Capture the cell that displays the provided text and extract its (x, y) central coordinate. 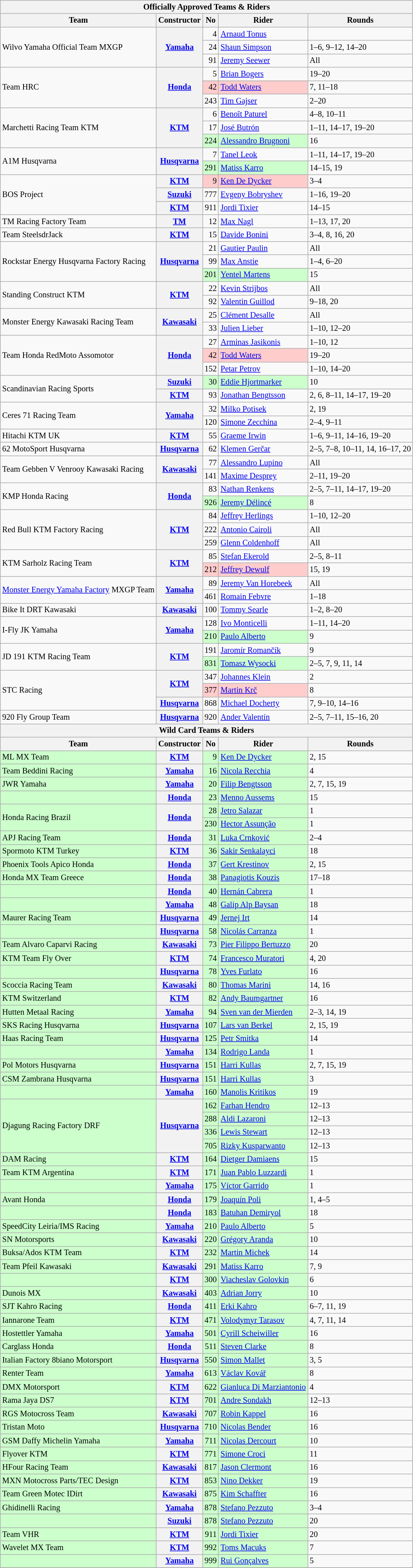
Team Honda RedMoto Assomotor (78, 355)
Ghidinelli Racing (78, 1507)
Grégory Aranda (263, 1240)
4, 20 (360, 958)
Erki Kahro (263, 1306)
Luka Crnković (263, 838)
36 (211, 851)
Ander Valentín (263, 717)
Jaromír Romančík (263, 650)
Yentel Martens (263, 275)
550 (211, 1360)
183 (211, 1213)
622 (211, 1387)
1–13, 17, 20 (360, 221)
232 (211, 1253)
89 (211, 583)
Wilvo Yamaha Official Team MXGP (78, 47)
MXN Motocross Parts/TEC Design (78, 1481)
1–10, 12 (360, 342)
Robin Kappel (263, 1414)
Petr Smitka (263, 1039)
Toms Macuks (263, 1548)
Sakir Senkalayci (263, 851)
Dunois MX (78, 1293)
100 (211, 610)
Cyrill Scheiwiller (263, 1333)
24 (211, 47)
831 (211, 664)
920 (211, 717)
Team Pfeil Kawasaki (78, 1266)
471 (211, 1320)
220 (211, 1240)
Romain Febvre (263, 596)
Gautier Paulin (263, 248)
80 (211, 985)
9–18, 20 (360, 302)
15, 19 (360, 570)
Brian Bogers (263, 74)
707 (211, 1414)
Monster Energy Kawasaki Racing Team (78, 322)
Alessandro Lupino (263, 463)
Team Beddini Racing (78, 771)
Jernej Irt (263, 918)
Aldi Lazaroni (263, 1119)
Rockstar Energy Husqvarna Factory Racing (78, 261)
Wild Card Teams & Riders (207, 730)
Valentin Guillod (263, 302)
SpeedCity Leiria/IMS Racing (78, 1226)
926 (211, 503)
A1M Husqvarna (78, 161)
7, 9–10, 14–16 (360, 703)
55 (211, 435)
82 (211, 998)
Monster Energy Yamaha Factory MXGP Team (78, 590)
38 (211, 878)
40 (211, 891)
12 (211, 221)
58 (211, 931)
Galip Alp Baysan (263, 904)
125 (211, 1039)
DAM Racing (78, 1159)
Shaun Simpson (263, 47)
Sven van der Mierden (263, 1012)
Scandinavian Racing Sports (78, 389)
875 (211, 1494)
2–5, 8–11 (360, 556)
Buksa/Ados KTM Team (78, 1253)
62 MotoSport Husqvarna (78, 449)
817 (211, 1467)
120 (211, 422)
1–10, 14–20 (360, 369)
Max Anstie (263, 262)
Viacheslav Golovkin (263, 1280)
175 (211, 1186)
992 (211, 1548)
2 (360, 677)
Milko Potisek (263, 409)
Davide Bonini (263, 234)
91 (211, 61)
771 (211, 1454)
Volodymyr Tarasov (263, 1320)
Jeremy Van Horebeek (263, 583)
Team KTM Argentina (78, 1172)
JD 191 KTM Racing Team (78, 657)
Yves Furlato (263, 972)
Adrian Jorry (263, 1293)
Farhan Hendro (263, 1105)
Panagiotis Kouzis (263, 878)
2–4 (360, 838)
Benoît Paturel (263, 114)
Eddie Hjortmarker (263, 382)
Rodrigo Landa (263, 1052)
191 (211, 650)
SJT Kahro Racing (78, 1306)
4–8, 10–11 (360, 114)
José Butrón (263, 127)
Tim Gajser (263, 101)
Francesco Muratori (263, 958)
Andy Baumgartner (263, 998)
Honda MX Team Greece (78, 878)
171 (211, 1172)
Jeremy Seewer (263, 61)
853 (211, 1481)
Team Alvaro Caparvi Racing (78, 945)
STC Racing (78, 690)
Glenn Coldenhoff (263, 543)
32 (211, 409)
Phoenix Tools Apico Honda (78, 864)
Evgeny Bobryshev (263, 195)
3 (360, 1079)
Martin Krč (263, 690)
94 (211, 1012)
Team Gebben V Venrooy Kawasaki Racing (78, 469)
Tanel Leok (263, 154)
613 (211, 1373)
3–4, 8, 16, 20 (360, 234)
Hostettler Yamaha (78, 1333)
1–6, 9–11, 14–16, 19–20 (360, 435)
128 (211, 623)
4, 7, 11, 14 (360, 1320)
27 (211, 342)
1–16, 19–20 (360, 195)
2–20 (360, 101)
Team VHR (78, 1534)
BOS Project (78, 194)
259 (211, 543)
Klemen Gerčar (263, 449)
73 (211, 945)
17–18 (360, 878)
3, 5 (360, 1360)
Nino Dekker (263, 1481)
83 (211, 489)
230 (211, 824)
RGS Motocross Team (78, 1414)
ML MX Team (78, 757)
2, 19 (360, 409)
17 (211, 127)
Ivo Monticelli (263, 623)
SN Motorsports (78, 1240)
22 (211, 288)
KTM Team Fly Over (78, 958)
Julien Lieber (263, 328)
92 (211, 302)
Maxime Desprey (263, 476)
30 (211, 382)
243 (211, 101)
14–15 (360, 208)
336 (211, 1132)
Rizky Kusparwanto (263, 1146)
Juan Pablo Luzzardi (263, 1172)
Hutten Metaal Racing (78, 1012)
85 (211, 556)
28 (211, 811)
710 (211, 1427)
Víctor Garrido (263, 1186)
74 (211, 958)
224 (211, 141)
Steven Clarke (263, 1347)
2–5, 7–11, 14–17, 19–20 (360, 489)
TM Racing Factory Team (78, 221)
300 (211, 1280)
Jeffrey Herlings (263, 516)
222 (211, 529)
Honda Racing Brazil (78, 818)
461 (211, 596)
Max Nagl (263, 221)
2–5, 7–11, 15–16, 20 (360, 717)
Petar Petrov (263, 369)
Filip Bengtsson (263, 784)
Andre Sondakh (263, 1400)
14, 16 (360, 985)
7, 11–18 (360, 87)
Djagung Racing Factory DRF (78, 1126)
Simon Mallet (263, 1360)
134 (211, 1052)
31 (211, 838)
Lewis Stewart (263, 1132)
Team SteelsdrJack (78, 234)
Jason Clermont (263, 1467)
KTM Switzerland (78, 998)
CSM Zambrana Husqvarna (78, 1079)
411 (211, 1306)
Hector Assunção (263, 824)
Pier Filippo Bertuzzo (263, 945)
705 (211, 1146)
501 (211, 1333)
DMX Motorsport (78, 1387)
Red Bull KTM Factory Racing (78, 529)
25 (211, 315)
Simone Zecchina (263, 422)
Avant Honda (78, 1199)
Johannes Klein (263, 677)
Thomas Marini (263, 985)
201 (211, 275)
99 (211, 262)
868 (211, 703)
Simone Croci (263, 1454)
6–7, 11, 19 (360, 1306)
Batuhan Demiryol (263, 1213)
Standing Construct KTM (78, 295)
Tomasz Wysocki (263, 664)
78 (211, 972)
Lars van Berkel (263, 1025)
511 (211, 1347)
KMP Honda Racing (78, 496)
Tristan Moto (78, 1427)
84 (211, 516)
49 (211, 918)
Bike It DRT Kawasaki (78, 610)
403 (211, 1293)
77 (211, 463)
93 (211, 395)
Gert Krestinov (263, 864)
2–5, 7, 9, 11, 14 (360, 664)
2, 15, 19 (360, 1025)
Renter Team (78, 1373)
2–4, 9–11 (360, 422)
SKS Racing Husqvarna (78, 1025)
2–11, 19–20 (360, 476)
Nicolas Dercourt (263, 1441)
164 (211, 1159)
Jonathan Bengtsson (263, 395)
23 (211, 797)
Italian Factory 8biano Motorsport (78, 1360)
1, 4–5 (360, 1199)
33 (211, 328)
Hitachi KTM UK (78, 435)
Officially Approved Teams & Riders (207, 7)
701 (211, 1400)
1–4, 6–20 (360, 262)
APJ Racing Team (78, 838)
Team Green Motec IDirt (78, 1494)
1–11, 14–20 (360, 623)
Nicolas Bender (263, 1427)
Flyover KTM (78, 1454)
48 (211, 904)
377 (211, 690)
Manolis Kritikos (263, 1092)
160 (211, 1092)
1–18 (360, 596)
Arminas Jasikonis (263, 342)
Carglass Honda (78, 1347)
152 (211, 369)
Graeme Irwin (263, 435)
288 (211, 1119)
711 (211, 1441)
GSM Daffy Michelin Yamaha (78, 1441)
1–6, 9–12, 14–20 (360, 47)
Antonio Cairoli (263, 529)
Marchetti Racing Team KTM (78, 127)
Ceres 71 Racing Team (78, 416)
Nathan Renkens (263, 489)
Stefan Ekerold (263, 556)
Arnaud Tonus (263, 34)
1–2, 8–20 (360, 610)
Iannarone Team (78, 1320)
Michael Docherty (263, 703)
2–3, 14, 19 (360, 1012)
Pol Motors Husqvarna (78, 1065)
Joaquín Poli (263, 1199)
999 (211, 1561)
Václav Kovář (263, 1373)
2, 6, 8–11, 14–17, 19–20 (360, 395)
920 Fly Group Team (78, 717)
Hernán Cabrera (263, 891)
14–15, 19 (360, 168)
Alessandro Brugnoni (263, 141)
7, 9 (360, 1266)
11 (360, 1454)
2–5, 7–8, 10–11, 14, 16–17, 20 (360, 449)
162 (211, 1105)
Nicola Recchia (263, 771)
I-Fly JK Yamaha (78, 630)
Kim Schaffter (263, 1494)
Dietger Damiaens (263, 1159)
Jeremy Délincé (263, 503)
JWR Yamaha (78, 784)
Tommy Searle (263, 610)
Rama Jaya DS7 (78, 1400)
141 (211, 476)
Clément Desalle (263, 315)
347 (211, 677)
Jeffrey Dewulf (263, 570)
Spormoto KTM Turkey (78, 851)
Menno Aussems (263, 797)
Gianluca Di Marziantonio (263, 1387)
212 (211, 570)
Wavelet MX Team (78, 1548)
Haas Racing Team (78, 1039)
Nicolás Carranza (263, 931)
Martin Michek (263, 1253)
179 (211, 1199)
Jetro Salazar (263, 811)
Rui Gonçalves (263, 1561)
HFour Racing Team (78, 1467)
Maurer Racing Team (78, 918)
Kevin Strijbos (263, 288)
62 (211, 449)
Team HRC (78, 88)
Scoccia Racing Team (78, 985)
21 (211, 248)
KTM Sarholz Racing Team (78, 563)
37 (211, 864)
TM (180, 221)
107 (211, 1025)
777 (211, 195)
